Return [x, y] of the center of cell containing provided text 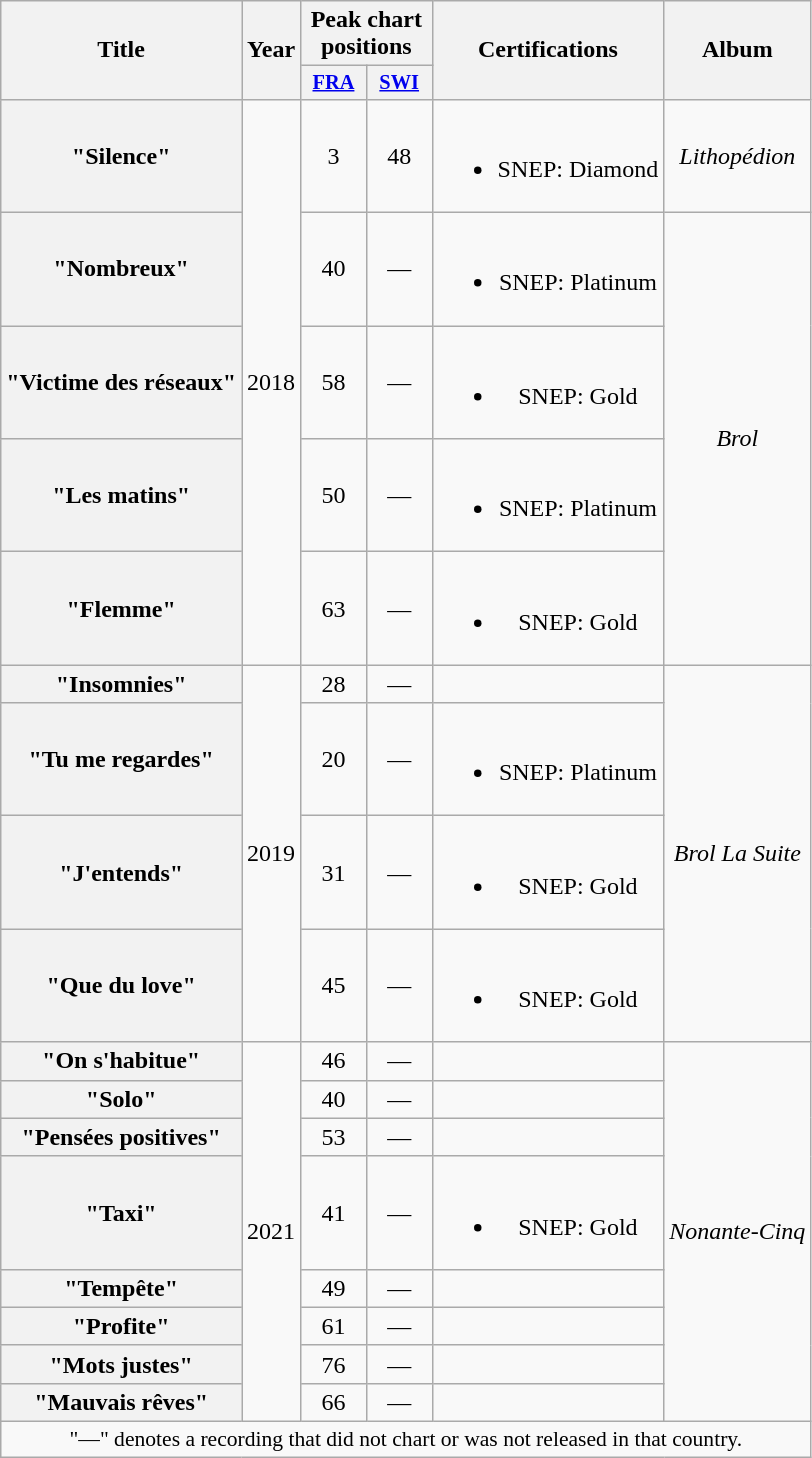
48 [399, 156]
2018 [272, 382]
28 [334, 684]
49 [334, 1288]
3 [334, 156]
"Tempête" [122, 1288]
"Tu me regardes" [122, 760]
Year [272, 50]
Peak chart positions [366, 34]
2021 [272, 1232]
Title [122, 50]
"Flemme" [122, 608]
"Solo" [122, 1099]
"Profite" [122, 1326]
"Taxi" [122, 1212]
"On s'habitue" [122, 1061]
66 [334, 1402]
45 [334, 986]
41 [334, 1212]
63 [334, 608]
"Pensées positives" [122, 1137]
"Les matins" [122, 496]
58 [334, 382]
Certifications [548, 50]
2019 [272, 854]
"Que du love" [122, 986]
"Insomnies" [122, 684]
"Silence" [122, 156]
Brol [738, 439]
"J'entends" [122, 872]
76 [334, 1364]
31 [334, 872]
SNEP: Diamond [548, 156]
"Mots justes" [122, 1364]
"Mauvais rêves" [122, 1402]
50 [334, 496]
Lithopédion [738, 156]
61 [334, 1326]
"Nombreux" [122, 270]
"—" denotes a recording that did not chart or was not released in that country. [406, 1440]
FRA [334, 83]
46 [334, 1061]
20 [334, 760]
53 [334, 1137]
SWI [399, 83]
Nonante-Cinq [738, 1232]
Album [738, 50]
Brol La Suite [738, 854]
"Victime des réseaux" [122, 382]
